Search for the cell housing the specified text and yield its [X, Y] center coordinate. 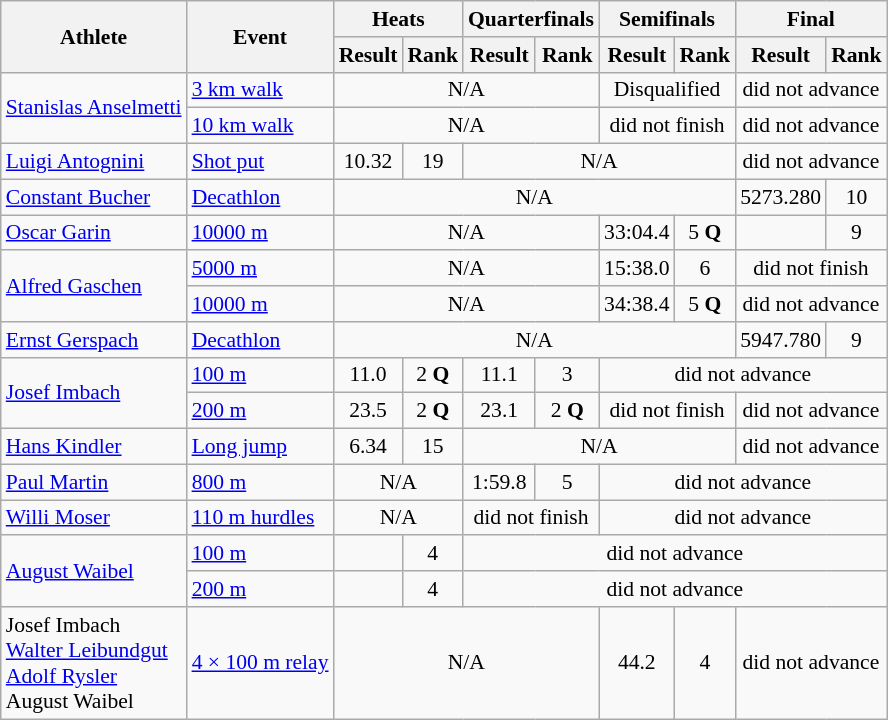
5947.780 [780, 340]
Oscar Garin [94, 233]
110 m hurdles [260, 518]
6.34 [368, 447]
5 [567, 482]
4 × 100 m relay [260, 663]
Hans Kindler [94, 447]
Stanislas Anselmetti [94, 108]
Shot put [260, 162]
3 [567, 375]
Willi Moser [94, 518]
Josef Imbach [94, 392]
Final [811, 19]
15:38.0 [636, 269]
33:04.4 [636, 233]
Luigi Antognini [94, 162]
6 [706, 269]
Josef Imbach Walter Leibundgut Adolf Rysler August Waibel [94, 663]
Quarterfinals [531, 19]
Event [260, 36]
Heats [398, 19]
23.1 [499, 411]
10 km walk [260, 126]
19 [432, 162]
1:59.8 [499, 482]
44.2 [636, 663]
Semifinals [667, 19]
800 m [260, 482]
11.1 [499, 375]
3 km walk [260, 90]
15 [432, 447]
34:38.4 [636, 304]
Long jump [260, 447]
10.32 [368, 162]
Disqualified [667, 90]
Athlete [94, 36]
Ernst Gerspach [94, 340]
11.0 [368, 375]
10 [856, 197]
Paul Martin [94, 482]
August Waibel [94, 572]
Constant Bucher [94, 197]
5273.280 [780, 197]
23.5 [368, 411]
5000 m [260, 269]
Alfred Gaschen [94, 286]
